Identify which cell holds the provided text, then report its (X, Y) central coordinate. 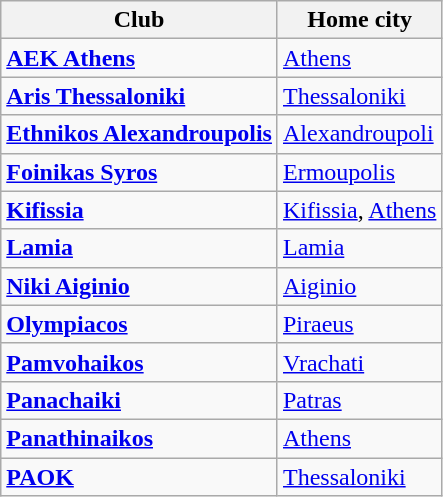
Piraeus (359, 324)
Panachaiki (140, 400)
Home city (359, 20)
Patras (359, 400)
Kifissia (140, 210)
Ermoupolis (359, 172)
AEK Athens (140, 58)
Panathinaikos (140, 438)
Aiginio (359, 286)
Olympiacos (140, 324)
Vrachati (359, 362)
Club (140, 20)
Foinikas Syros (140, 172)
Aris Thessaloniki (140, 96)
Pamvohaikos (140, 362)
Alexandroupoli (359, 134)
Niki Aiginio (140, 286)
PAOK (140, 477)
Ethnikos Alexandroupolis (140, 134)
Kifissia, Athens (359, 210)
